Provide the [x, y] coordinate of the cell's center where the given text is located.  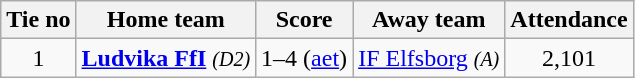
Attendance [569, 20]
1–4 (aet) [304, 58]
Away team [429, 20]
Tie no [38, 20]
Home team [166, 20]
2,101 [569, 58]
Score [304, 20]
1 [38, 58]
IF Elfsborg (A) [429, 58]
Ludvika FfI (D2) [166, 58]
